Search for the cell housing the specified text and yield its [X, Y] center coordinate. 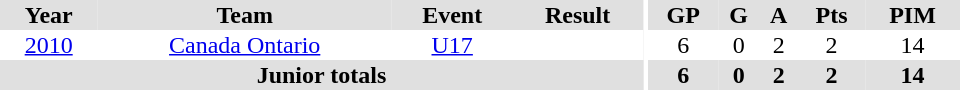
Pts [832, 15]
G [738, 15]
Result [578, 15]
Junior totals [322, 75]
2010 [48, 45]
Team [244, 15]
U17 [452, 45]
Event [452, 15]
Canada Ontario [244, 45]
A [778, 15]
PIM [912, 15]
GP [684, 15]
Year [48, 15]
